Find where the given text appears and provide that cell's center as (X, Y) coordinate. 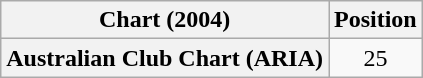
Chart (2004) (165, 20)
25 (375, 58)
Australian Club Chart (ARIA) (165, 58)
Position (375, 20)
